Provide the [X, Y] coordinate of the cell's center where the given text is located.  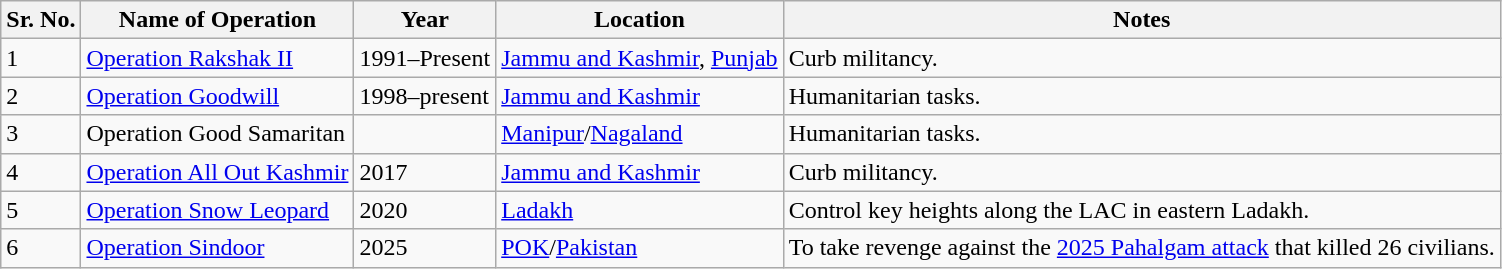
Notes [1142, 20]
Operation Goodwill [218, 96]
Year [425, 20]
5 [41, 210]
Operation Good Samaritan [218, 134]
Sr. No. [41, 20]
To take revenge against the 2025 Pahalgam attack that killed 26 civilians. [1142, 248]
Manipur/Nagaland [640, 134]
2017 [425, 172]
Control key heights along the LAC in eastern Ladakh. [1142, 210]
Operation All Out Kashmir [218, 172]
1998–present [425, 96]
3 [41, 134]
4 [41, 172]
Operation Snow Leopard [218, 210]
Name of Operation [218, 20]
Location [640, 20]
2020 [425, 210]
Ladakh [640, 210]
2 [41, 96]
Operation Rakshak II [218, 58]
Jammu and Kashmir, Punjab [640, 58]
6 [41, 248]
2025 [425, 248]
POK/Pakistan [640, 248]
1 [41, 58]
Operation Sindoor [218, 248]
1991–Present [425, 58]
